Output the (X, Y) coordinate of the center of the cell containing the given text.  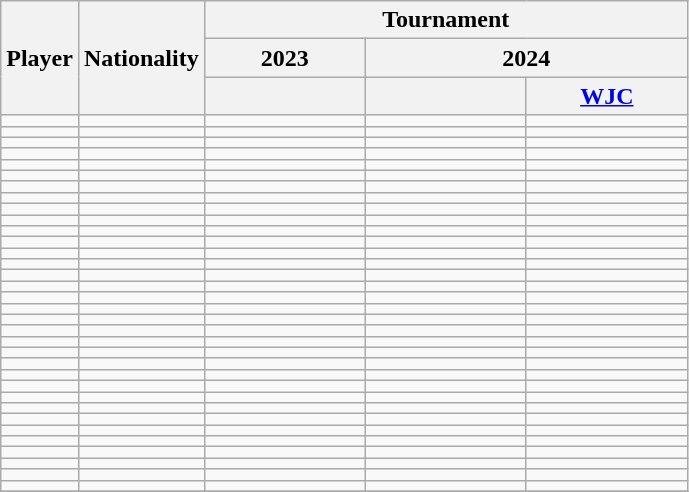
Player (40, 58)
2024 (526, 58)
WJC (606, 96)
Tournament (446, 20)
2023 (284, 58)
Nationality (141, 58)
